Determine the [x, y] coordinate at the center of the cell enclosing the given text.  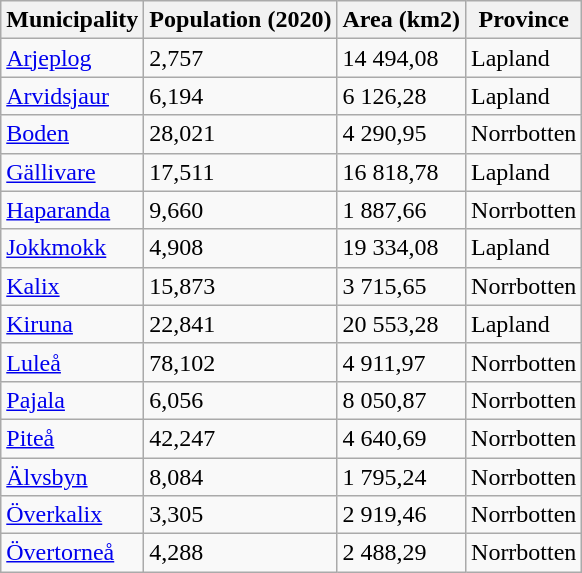
8 050,87 [402, 400]
Piteå [72, 438]
3 715,65 [402, 286]
Gällivare [72, 172]
2 488,29 [402, 553]
22,841 [240, 324]
1 795,24 [402, 477]
14 494,08 [402, 58]
Province [524, 20]
6 126,28 [402, 96]
Kiruna [72, 324]
Jokkmokk [72, 248]
15,873 [240, 286]
8,084 [240, 477]
9,660 [240, 210]
Municipality [72, 20]
Arjeplog [72, 58]
19 334,08 [402, 248]
20 553,28 [402, 324]
Övertorneå [72, 553]
Haparanda [72, 210]
1 887,66 [402, 210]
Arvidsjaur [72, 96]
4 290,95 [402, 134]
17,511 [240, 172]
Population (2020) [240, 20]
4,908 [240, 248]
Älvsbyn [72, 477]
6,194 [240, 96]
6,056 [240, 400]
4 911,97 [402, 362]
16 818,78 [402, 172]
4,288 [240, 553]
28,021 [240, 134]
42,247 [240, 438]
4 640,69 [402, 438]
Boden [72, 134]
2,757 [240, 58]
Överkalix [72, 515]
78,102 [240, 362]
Area (km2) [402, 20]
Pajala [72, 400]
3,305 [240, 515]
Luleå [72, 362]
2 919,46 [402, 515]
Kalix [72, 286]
